Locate the cell with the specified text and output its [x, y] center coordinate. 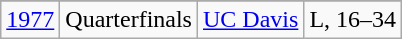
1977 [30, 20]
UC Davis [250, 20]
Quarterfinals [129, 20]
L, 16–34 [353, 20]
